Find where the given text appears and provide that cell's center as (X, Y) coordinate. 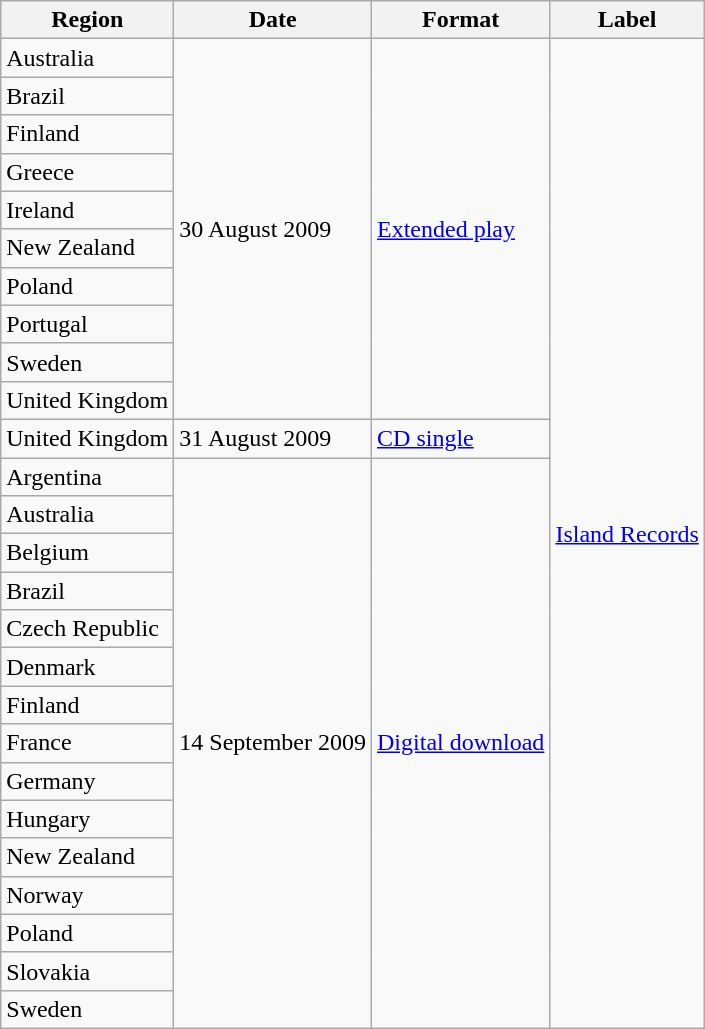
Norway (88, 895)
Extended play (461, 230)
Hungary (88, 819)
31 August 2009 (273, 438)
Digital download (461, 744)
Slovakia (88, 971)
Denmark (88, 667)
Ireland (88, 210)
Label (627, 20)
Czech Republic (88, 629)
Island Records (627, 534)
Germany (88, 781)
Format (461, 20)
Greece (88, 172)
Date (273, 20)
14 September 2009 (273, 744)
CD single (461, 438)
Belgium (88, 553)
Argentina (88, 477)
Region (88, 20)
Portugal (88, 324)
30 August 2009 (273, 230)
France (88, 743)
